Identify which cell holds the provided text, then report its (x, y) central coordinate. 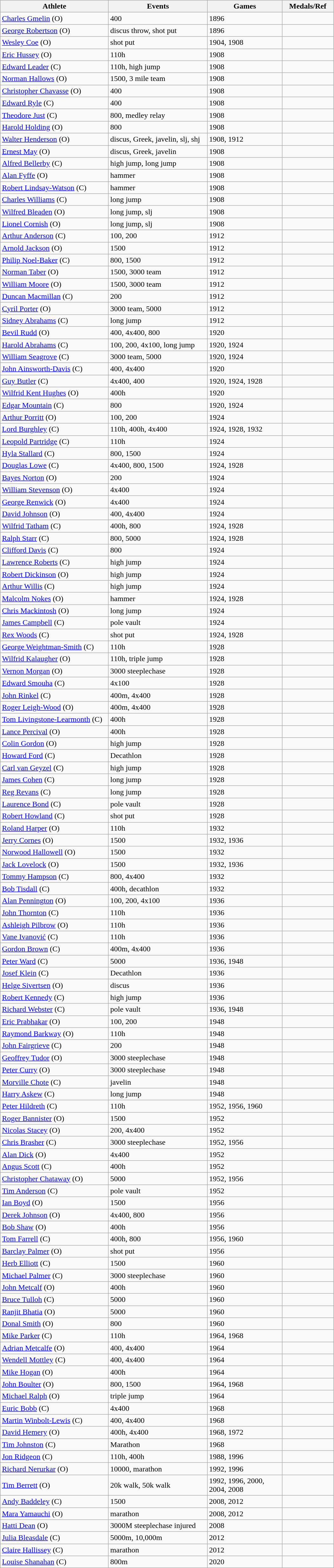
Louise Shanahan (C) (55, 1562)
Chris Brasher (C) (55, 1142)
Eric Hussey (O) (55, 55)
Michael Ralph (O) (55, 1396)
Marathon (158, 1444)
Ashleigh Pilbrow (O) (55, 925)
Claire Hallissey (C) (55, 1550)
Robert Dickinson (O) (55, 574)
Norman Taber (O) (55, 272)
William Moore (O) (55, 284)
Wendell Mottley (C) (55, 1360)
discus throw, shot put (158, 30)
5000m, 10,000m (158, 1538)
Howard Ford (C) (55, 756)
Tom Livingstone-Learmonth (C) (55, 719)
James Cohen (C) (55, 780)
Malcolm Nokes (O) (55, 599)
Tommy Hampson (C) (55, 876)
1988, 1996 (245, 1457)
800, medley relay (158, 115)
Colin Gordon (O) (55, 744)
1908, 1912 (245, 139)
Harold Holding (O) (55, 127)
Julia Bleasdale (C) (55, 1538)
110h, 400h (158, 1457)
Clifford Davis (C) (55, 550)
Lance Percival (O) (55, 731)
Arnold Jackson (O) (55, 248)
Morville Chote (C) (55, 1082)
Edward Smouha (C) (55, 683)
Peter Ward (C) (55, 961)
Medals/Ref (308, 6)
400h, 4x400 (158, 1432)
Charles Williams (C) (55, 200)
Mara Yamauchi (O) (55, 1514)
Robert Kennedy (C) (55, 997)
John Rinkel (C) (55, 695)
Sidney Abrahams (C) (55, 320)
Roger Leigh-Wood (O) (55, 707)
Leopold Partridge (C) (55, 441)
Hyla Stallard (C) (55, 453)
Nicolas Stacey (O) (55, 1130)
George Weightman-Smith (C) (55, 647)
1904, 1908 (245, 43)
John Boulter (O) (55, 1384)
200, 4x400 (158, 1130)
William Stevenson (O) (55, 490)
discus (158, 985)
Christopher Chavasse (O) (55, 91)
Wilfrid Kalaugher (O) (55, 659)
Ranjit Bhatia (O) (55, 1312)
4x100 (158, 683)
Euric Bobb (C) (55, 1408)
Harry Askew (C) (55, 1094)
Michael Palmer (C) (55, 1275)
1920, 1924, 1928 (245, 381)
Jerry Cornes (O) (55, 840)
Theodore Just (C) (55, 115)
3000M steeplechase injured (158, 1526)
Bob Shaw (O) (55, 1227)
400h, decathlon (158, 888)
1924, 1928, 1932 (245, 429)
Charles Gmelin (O) (55, 18)
110h, high jump (158, 67)
Wilfrid Tatham (C) (55, 526)
20k walk, 50k walk (158, 1485)
Peter Hildreth (C) (55, 1106)
Ian Boyd (O) (55, 1203)
Douglas Lowe (C) (55, 466)
John Ainsworth-Davis (C) (55, 369)
Herb Elliott (C) (55, 1263)
Arthur Porritt (O) (55, 417)
1956, 1960 (245, 1239)
Norwood Hallowell (O) (55, 852)
Martin Winbolt-Lewis (C) (55, 1420)
1992, 1996, 2000, 2004, 2008 (245, 1485)
Guy Butler (C) (55, 381)
Vane Ivanović (C) (55, 937)
Arthur Anderson (C) (55, 236)
100, 200, 4x100 (158, 901)
Geoffrey Tudor (O) (55, 1058)
high jump, long jump (158, 164)
Vernon Morgan (O) (55, 671)
discus, Greek, javelin, slj, shj (158, 139)
4x400, 400 (158, 381)
Rex Woods (C) (55, 635)
4x400, 800, 1500 (158, 466)
Philip Noel-Baker (C) (55, 260)
Walter Henderson (O) (55, 139)
John Metcalf (O) (55, 1287)
Raymond Barkway (O) (55, 1034)
Bob Tisdall (C) (55, 888)
William Seagrove (C) (55, 357)
Josef Klein (C) (55, 973)
Chris Mackintosh (O) (55, 611)
David Johnson (O) (55, 514)
Alan Pennington (O) (55, 901)
Hatti Dean (O) (55, 1526)
Duncan Macmillan (C) (55, 296)
Christopher Chataway (O) (55, 1179)
Roger Bannister (O) (55, 1118)
Mike Hogan (O) (55, 1372)
Richard Webster (C) (55, 1009)
800m (158, 1562)
400, 4x400, 800 (158, 332)
Tom Farrell (C) (55, 1239)
Helge Sivertsen (O) (55, 985)
Wilfred Bleaden (O) (55, 212)
Peter Curry (O) (55, 1070)
Edward Ryle (C) (55, 103)
Donal Smith (O) (55, 1324)
10000, marathon (158, 1469)
David Hemery (O) (55, 1432)
Robert Lindsay-Watson (C) (55, 188)
Edgar Mountain (C) (55, 405)
discus, Greek, javelin (158, 151)
1952, 1956, 1960 (245, 1106)
Andy Baddeley (C) (55, 1501)
1500, 3 mile team (158, 79)
Gordon Brown (C) (55, 949)
Jon Ridgeon (C) (55, 1457)
Laurence Bond (C) (55, 804)
Athlete (55, 6)
Arthur Willis (C) (55, 586)
Bruce Tulloh (C) (55, 1299)
Ralph Starr (C) (55, 538)
Wilfrid Kent Hughes (O) (55, 393)
Barclay Palmer (O) (55, 1251)
Lawrence Roberts (C) (55, 562)
Reg Revans (C) (55, 792)
George Renwick (O) (55, 502)
2008 (245, 1526)
110h, triple jump (158, 659)
Ernest May (O) (55, 151)
Edward Leader (C) (55, 67)
Angus Scott (C) (55, 1167)
Bayes Norton (O) (55, 478)
George Robertson (O) (55, 30)
1992, 1996 (245, 1469)
2020 (245, 1562)
Wesley Coe (O) (55, 43)
Carl van Geyzel (C) (55, 768)
Lionel Cornish (O) (55, 224)
800, 4x400 (158, 876)
Roland Harper (O) (55, 828)
Tim Berrett (O) (55, 1485)
Norman Hallows (O) (55, 79)
Alan Fyffe (O) (55, 176)
100, 200, 4x100, long jump (158, 345)
Robert Howland (C) (55, 816)
Richard Nerurkar (O) (55, 1469)
javelin (158, 1082)
James Campbell (C) (55, 623)
Adrian Metcalfe (O) (55, 1348)
John Fairgrieve (C) (55, 1046)
Cyril Porter (O) (55, 308)
Events (158, 6)
John Thornton (C) (55, 913)
4x400, 800 (158, 1215)
Jack Lovelock (O) (55, 864)
Alfred Bellerby (C) (55, 164)
Tim Johnston (C) (55, 1444)
1968, 1972 (245, 1432)
Harold Abrahams (C) (55, 345)
Mike Parker (C) (55, 1336)
Lord Burghley (C) (55, 429)
Games (245, 6)
Alan Dick (O) (55, 1155)
800, 5000 (158, 538)
Eric Prabhakar (O) (55, 1022)
110h, 400h, 4x400 (158, 429)
Derek Johnson (O) (55, 1215)
triple jump (158, 1396)
Bevil Rudd (O) (55, 332)
Tim Anderson (C) (55, 1191)
